Capture the cell that displays the provided text and extract its [x, y] central coordinate. 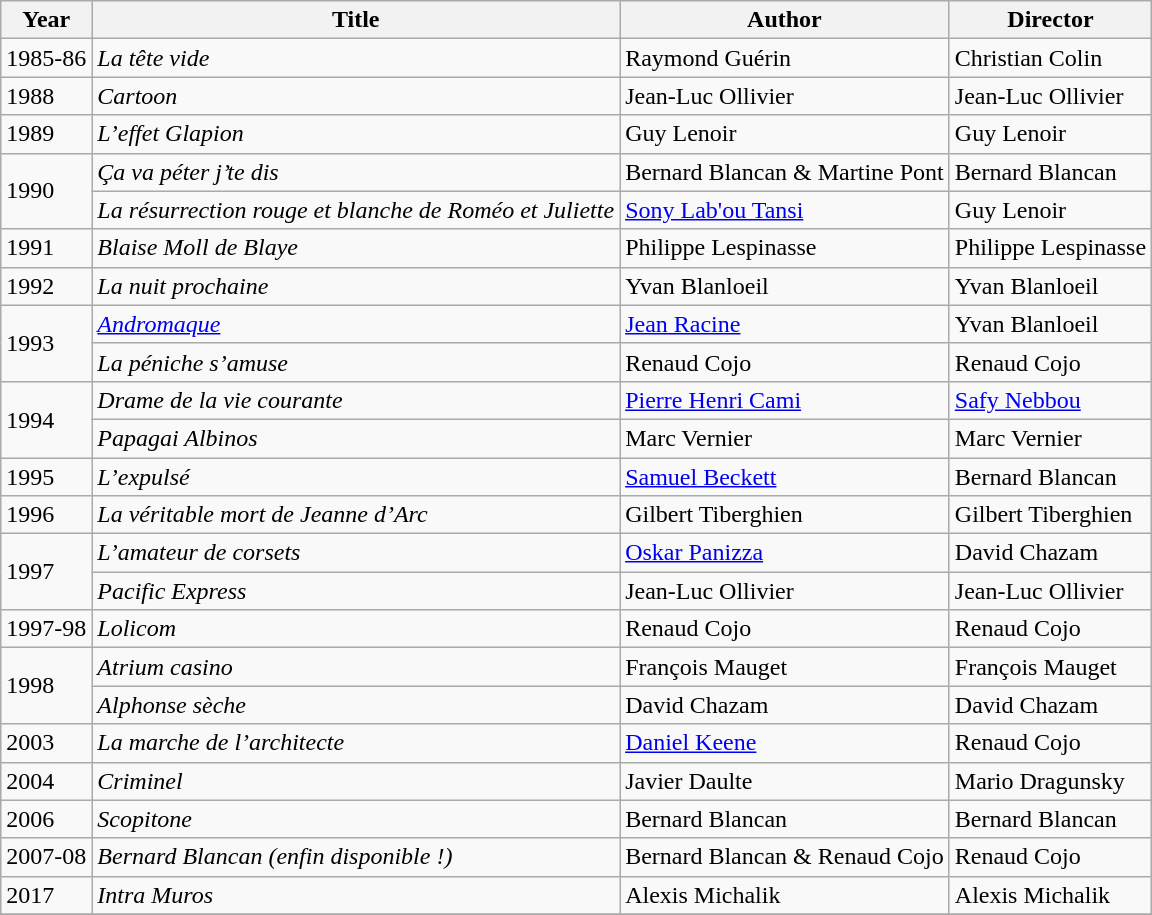
1997 [46, 572]
1993 [46, 343]
Author [785, 20]
Lolicom [356, 629]
Christian Colin [1050, 58]
1998 [46, 686]
L’effet Glapion [356, 134]
L’amateur de corsets [356, 553]
Oskar Panizza [785, 553]
La tête vide [356, 58]
Daniel Keene [785, 743]
L’expulsé [356, 477]
La péniche s’amuse [356, 362]
1990 [46, 191]
2006 [46, 819]
2007-08 [46, 857]
Bernard Blancan & Martine Pont [785, 172]
Bernard Blancan (enfin disponible !) [356, 857]
1996 [46, 515]
Director [1050, 20]
1989 [46, 134]
La marche de l’architecte [356, 743]
La résurrection rouge et blanche de Roméo et Juliette [356, 210]
Bernard Blancan & Renaud Cojo [785, 857]
Drame de la vie courante [356, 400]
1997-98 [46, 629]
1995 [46, 477]
Intra Muros [356, 895]
Sony Lab'ou Tansi [785, 210]
1991 [46, 248]
Jean Racine [785, 324]
Papagai Albinos [356, 438]
2003 [46, 743]
1985-86 [46, 58]
Atrium casino [356, 667]
Safy Nebbou [1050, 400]
2017 [46, 895]
Blaise Moll de Blaye [356, 248]
1994 [46, 419]
Year [46, 20]
Alphonse sèche [356, 705]
1992 [46, 286]
La nuit prochaine [356, 286]
Cartoon [356, 96]
Mario Dragunsky [1050, 781]
Samuel Beckett [785, 477]
1988 [46, 96]
Javier Daulte [785, 781]
Criminel [356, 781]
Pacific Express [356, 591]
Scopitone [356, 819]
Ça va péter j’te dis [356, 172]
La véritable mort de Jeanne d’Arc [356, 515]
Raymond Guérin [785, 58]
Title [356, 20]
Pierre Henri Cami [785, 400]
2004 [46, 781]
Andromaque [356, 324]
